Return [X, Y] of the center of cell containing provided text 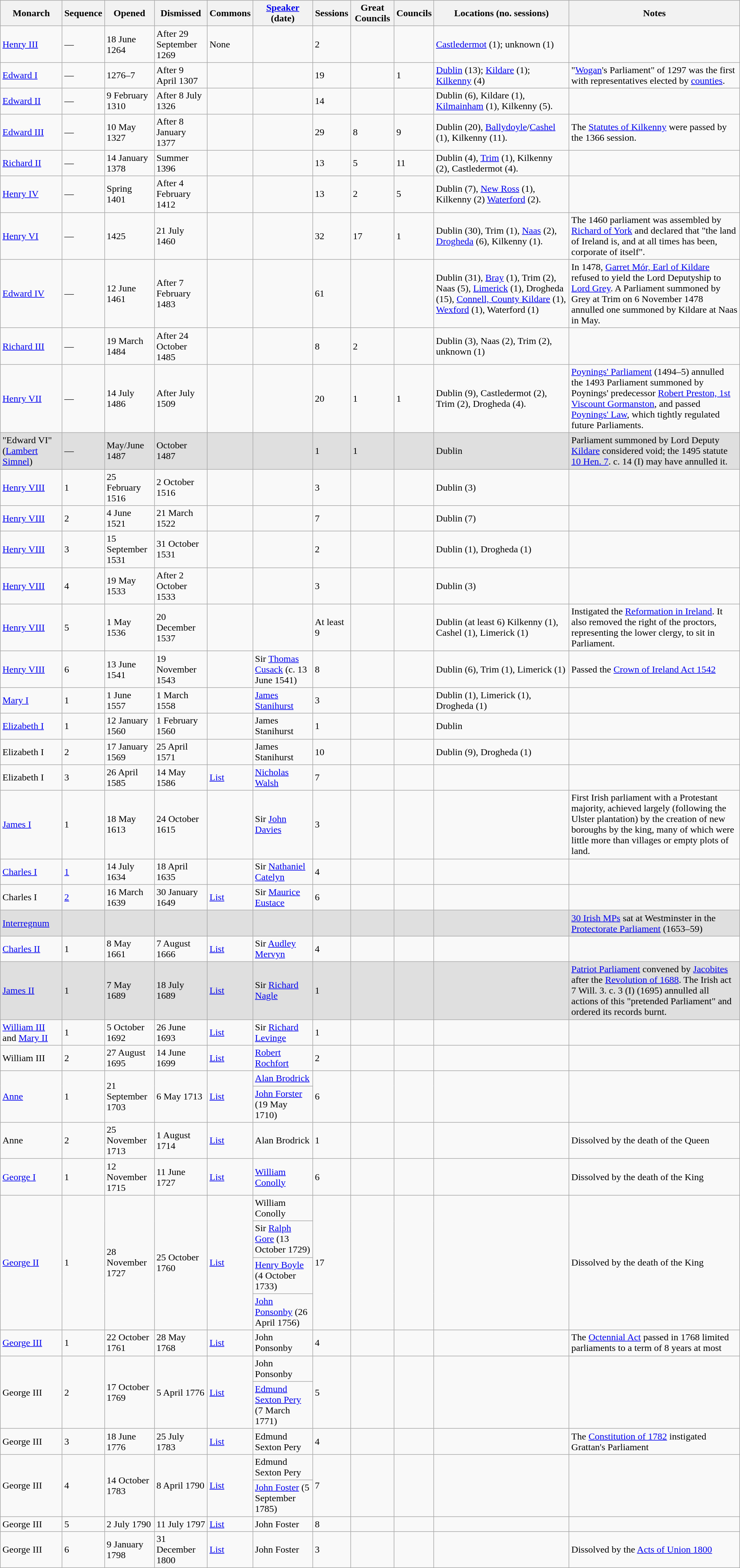
Councils [414, 13]
Sessions [332, 13]
Dissolved by the death of the Queen [655, 1141]
Sir Ralph Gore (13 October 1729) [283, 1239]
Opened [129, 13]
8 April 1790 [181, 1485]
Sir Richard Levinge [283, 1032]
11 June 1727 [181, 1177]
Edward IV [31, 293]
Summer 1396 [181, 163]
14 July 1634 [129, 871]
22 October 1761 [129, 1343]
Henry Boyle (4 October 1733) [283, 1275]
12 November 1715 [129, 1177]
None [230, 44]
17 January 1569 [129, 752]
24 October 1615 [181, 825]
Henry IV [31, 194]
31 October 1531 [181, 550]
26 April 1585 [129, 777]
Dublin (7), New Ross (1), Kilkenny (2) Waterford (2). [502, 194]
Sir John Davies [283, 825]
2 July 1790 [129, 1524]
17 October 1769 [129, 1392]
May/June 1487 [129, 451]
Edward I [31, 75]
Speaker (date) [283, 13]
Monarch [31, 13]
20 [332, 399]
Henry VII [31, 399]
The Statutes of Kilkenny were passed by the 1366 session. [655, 132]
Dublin (6), Kildare (1), Kilmainham (1), Kilkenny (5). [502, 101]
18 April 1635 [181, 871]
Charles II [31, 949]
John Foster (5 September 1785) [283, 1498]
9 February 1310 [129, 101]
James II [31, 990]
61 [332, 293]
Dublin (9), Drogheda (1) [502, 752]
4 June 1521 [129, 519]
Dublin (20), Ballydoyle/Cashel (1), Kilkenny (11). [502, 132]
19 May 1533 [129, 586]
16 March 1639 [129, 897]
Interregnum [31, 923]
14 [332, 101]
9 January 1798 [129, 1550]
11 [414, 163]
32 [332, 236]
After 7 February 1483 [181, 293]
Dublin (4), Trim (1), Kilkenny (2), Castledermot (4). [502, 163]
27 August 1695 [129, 1058]
1 March 1558 [181, 701]
Edward III [31, 132]
1 February 1560 [181, 726]
1276–7 [129, 75]
5 October 1692 [129, 1032]
25 February 1516 [129, 487]
Notes [655, 13]
Richard II [31, 163]
29 [332, 132]
14 October 1783 [129, 1485]
Dublin (3), Naas (2), Trim (2), unknown (1) [502, 346]
1425 [129, 236]
John Forster (19 May 1710) [283, 1104]
Sir Audley Mervyn [283, 949]
Sir Richard Nagle [283, 990]
Instigated the Reformation in Ireland. It also removed the right of the proctors, representing the lower clergy, to sit in Parliament. [655, 628]
Sequence [83, 13]
28 November 1727 [129, 1263]
Mary I [31, 701]
Dismissed [181, 13]
13 June 1541 [129, 669]
7 August 1666 [181, 949]
Dublin (1), Limerick (1), Drogheda (1) [502, 701]
12 January 1560 [129, 726]
Robert Rochfort [283, 1058]
25 October 1760 [181, 1263]
1 August 1714 [181, 1141]
9 [414, 132]
Nicholas Walsh [283, 777]
Dublin (1), Drogheda (1) [502, 550]
14 July 1486 [129, 399]
After 4 February 1412 [181, 194]
October 1487 [181, 451]
George I [31, 1177]
"Edward VI" (Lambert Simnel) [31, 451]
19 March 1484 [129, 346]
After 8 January 1377 [181, 132]
After July 1509 [181, 399]
After 2 October 1533 [181, 586]
5 April 1776 [181, 1392]
Passed the Crown of Ireland Act 1542 [655, 669]
30 Irish MPs sat at Westminster in the Protectorate Parliament (1653–59) [655, 923]
Edmund Sexton Pery (7 March 1771) [283, 1405]
19 [332, 75]
After 9 April 1307 [181, 75]
Great Councils [372, 13]
18 June 1776 [129, 1441]
Dissolved by the Acts of Union 1800 [655, 1550]
11 July 1797 [181, 1524]
2 October 1516 [181, 487]
Dublin (9), Castledermot (2), Trim (2), Drogheda (4). [502, 399]
14 June 1699 [181, 1058]
21 March 1522 [181, 519]
Dublin (6), Trim (1), Limerick (1) [502, 669]
14 January 1378 [129, 163]
Henry VI [31, 236]
Parliament summoned by Lord Deputy Kildare considered void; the 1495 statute 10 Hen. 7. c. 14 (I) may have annulled it. [655, 451]
John Ponsonby (26 April 1756) [283, 1312]
After 24 October 1485 [181, 346]
Dublin (7) [502, 519]
21 July 1460 [181, 236]
The Octennial Act passed in 1768 limited parliaments to a term of 8 years at most [655, 1343]
1 June 1557 [129, 701]
William III and Mary II [31, 1032]
Dublin (30), Trim (1), Naas (2), Drogheda (6), Kilkenny (1). [502, 236]
Edward II [31, 101]
Commons [230, 13]
7 May 1689 [129, 990]
George II [31, 1263]
At least 9 [332, 628]
25 November 1713 [129, 1141]
12 June 1461 [129, 293]
William III [31, 1058]
The 1460 parliament was assembled by Richard of York and declared that "the land of Ireland is, and at all times has been, corporate of itself". [655, 236]
Henry III [31, 44]
26 June 1693 [181, 1032]
Dublin (31), Bray (1), Trim (2), Naas (5), Limerick (1), Drogheda (15), Connell, County Kildare (1), Wexford (1), Waterford (1) [502, 293]
Castledermot (1); unknown (1) [502, 44]
1 May 1536 [129, 628]
"Wogan's Parliament" of 1297 was the first with representatives elected by counties. [655, 75]
30 January 1649 [181, 897]
After 29 September 1269 [181, 44]
Spring 1401 [129, 194]
Locations (no. sessions) [502, 13]
8 May 1661 [129, 949]
The Constitution of 1782 instigated Grattan's Parliament [655, 1441]
19 November 1543 [181, 669]
Richard III [31, 346]
Dublin (at least 6) Kilkenny (1), Cashel (1), Limerick (1) [502, 628]
Sir Maurice Eustace [283, 897]
31 December 1800 [181, 1550]
James I [31, 825]
Sir Thomas Cusack (c. 13 June 1541) [283, 669]
6 May 1713 [181, 1097]
28 May 1768 [181, 1343]
10 May 1327 [129, 132]
21 September 1703 [129, 1097]
15 September 1531 [129, 550]
25 April 1571 [181, 752]
After 8 July 1326 [181, 101]
14 May 1586 [181, 777]
18 July 1689 [181, 990]
25 July 1783 [181, 1441]
Sir Nathaniel Catelyn [283, 871]
Dublin (13); Kildare (1); Kilkenny (4) [502, 75]
20 December 1537 [181, 628]
18 June 1264 [129, 44]
10 [332, 752]
18 May 1613 [129, 825]
